For the text-containing cell, return its midpoint in (x, y) coordinate format. 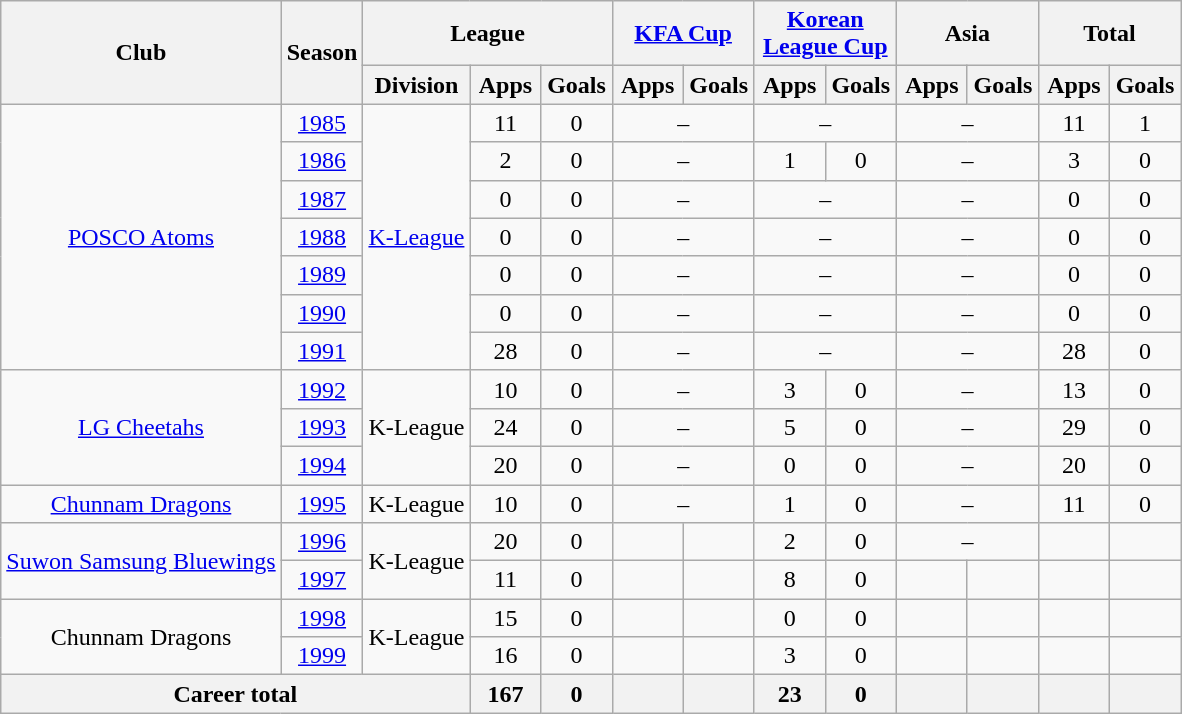
1987 (322, 199)
16 (506, 656)
KFA Cup (683, 34)
Asia (967, 34)
1991 (322, 351)
Division (416, 85)
1997 (322, 580)
Season (322, 52)
1998 (322, 618)
1985 (322, 123)
29 (1074, 427)
24 (506, 427)
1989 (322, 275)
League (488, 34)
15 (506, 618)
1996 (322, 542)
23 (790, 694)
Career total (236, 694)
13 (1074, 389)
1995 (322, 503)
167 (506, 694)
Suwon Samsung Bluewings (141, 561)
1999 (322, 656)
1988 (322, 237)
Total (1109, 34)
Korean League Cup (825, 34)
1990 (322, 313)
1993 (322, 427)
POSCO Atoms (141, 237)
8 (790, 580)
1992 (322, 389)
1986 (322, 161)
LG Cheetahs (141, 427)
Club (141, 52)
5 (790, 427)
1994 (322, 465)
